Return (x, y) of the center of cell containing provided text 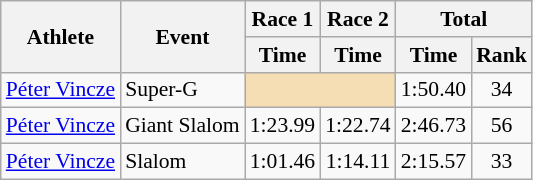
1:23.99 (282, 126)
Event (182, 36)
33 (502, 162)
2:46.73 (434, 126)
Rank (502, 55)
Giant Slalom (182, 126)
1:14.11 (358, 162)
34 (502, 90)
Total (464, 19)
1:01.46 (282, 162)
Super-G (182, 90)
56 (502, 126)
Athlete (60, 36)
Race 1 (282, 19)
2:15.57 (434, 162)
1:22.74 (358, 126)
1:50.40 (434, 90)
Race 2 (358, 19)
Slalom (182, 162)
